Extract the [X, Y] coordinate from the center of the cell holding the provided text.  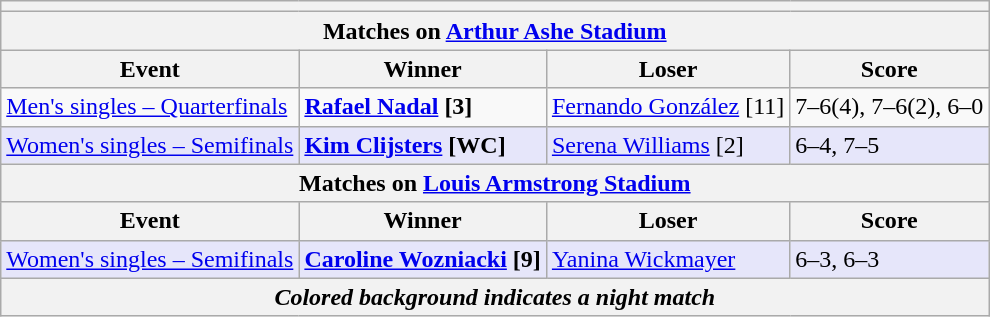
Fernando González [11] [668, 107]
Matches on Arthur Ashe Stadium [495, 31]
7–6(4), 7–6(2), 6–0 [890, 107]
6–3, 6–3 [890, 259]
Caroline Wozniacki [9] [423, 259]
Matches on Louis Armstrong Stadium [495, 183]
6–4, 7–5 [890, 145]
Yanina Wickmayer [668, 259]
Men's singles – Quarterfinals [150, 107]
Serena Williams [2] [668, 145]
Colored background indicates a night match [495, 297]
Kim Clijsters [WC] [423, 145]
Rafael Nadal [3] [423, 107]
